Locate the cell with the specified text and output its [x, y] center coordinate. 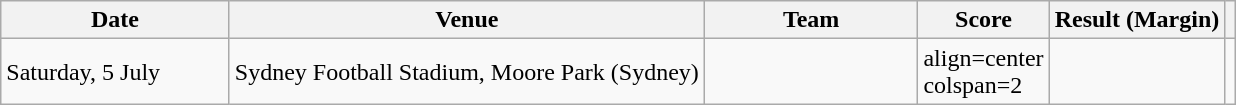
Saturday, 5 July [116, 72]
Team [811, 20]
Venue [466, 20]
Date [116, 20]
Result (Margin) [1137, 20]
Sydney Football Stadium, Moore Park (Sydney) [466, 72]
align=center colspan=2 [984, 72]
Score [984, 20]
